Output the [X, Y] coordinate of the center of the cell containing the given text.  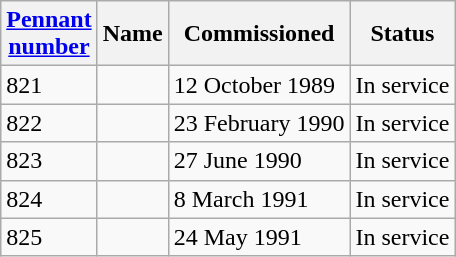
Commissioned [259, 34]
12 October 1989 [259, 85]
27 June 1990 [259, 161]
23 February 1990 [259, 123]
24 May 1991 [259, 237]
Pennantnumber [49, 34]
Name [132, 34]
823 [49, 161]
Status [402, 34]
8 March 1991 [259, 199]
824 [49, 199]
822 [49, 123]
825 [49, 237]
821 [49, 85]
